Extract the [x, y] coordinate from the center of the cell holding the provided text.  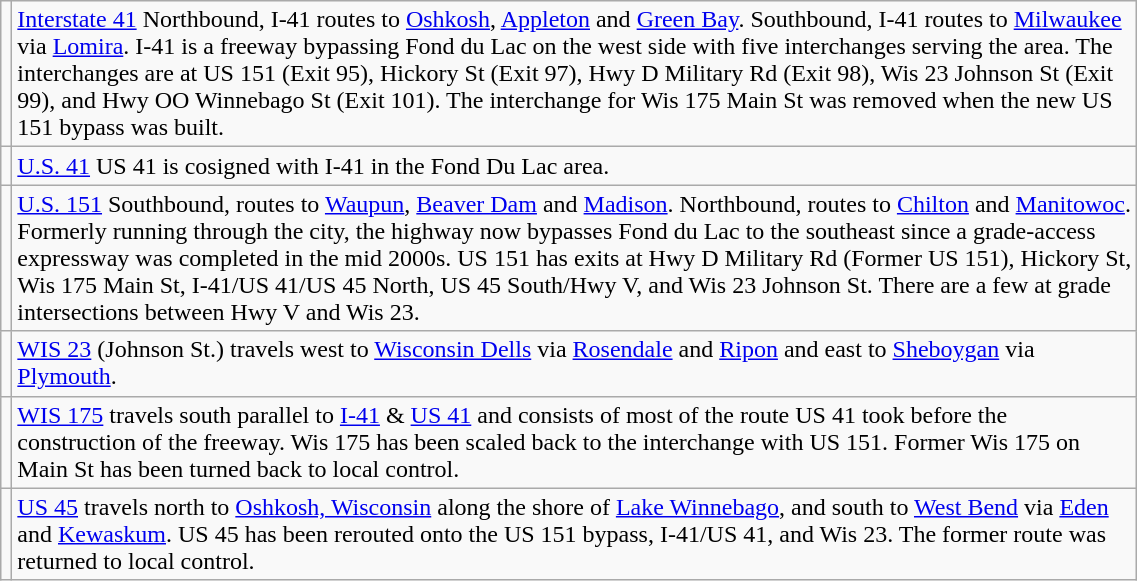
U.S. 41 US 41 is cosigned with I-41 in the Fond Du Lac area. [574, 166]
WIS 23 (Johnson St.) travels west to Wisconsin Dells via Rosendale and Ripon and east to Sheboygan via Plymouth. [574, 364]
